Pinpoint the cell where the given text exists, returning its (x, y) midpoint coordinate. 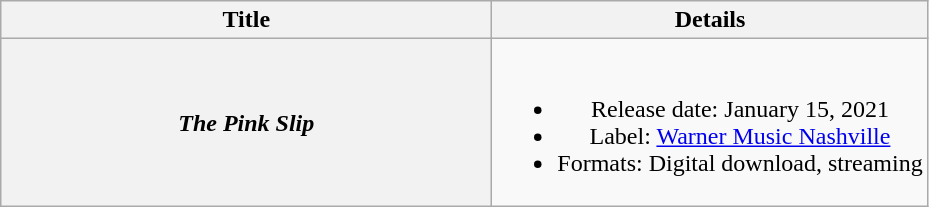
Release date: January 15, 2021Label: Warner Music NashvilleFormats: Digital download, streaming (710, 122)
The Pink Slip (246, 122)
Title (246, 20)
Details (710, 20)
